Return the (x, y) coordinate for the center point of the cell that contains the specified text.  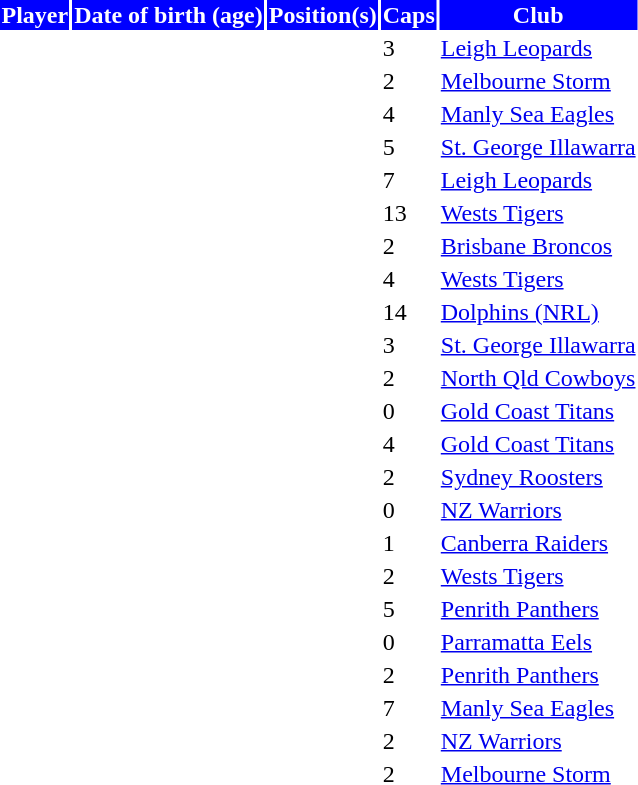
Club (538, 15)
Sydney Roosters (538, 477)
Position(s) (322, 15)
North Qld Cowboys (538, 378)
14 (408, 312)
Canberra Raiders (538, 543)
Caps (408, 15)
Dolphins (NRL) (538, 312)
Brisbane Broncos (538, 246)
13 (408, 213)
Melbourne Storm (538, 81)
Date of birth (age) (169, 15)
Parramatta Eels (538, 642)
Player (35, 15)
1 (408, 543)
